From the cell containing the given text, extract its center point as [X, Y] coordinate. 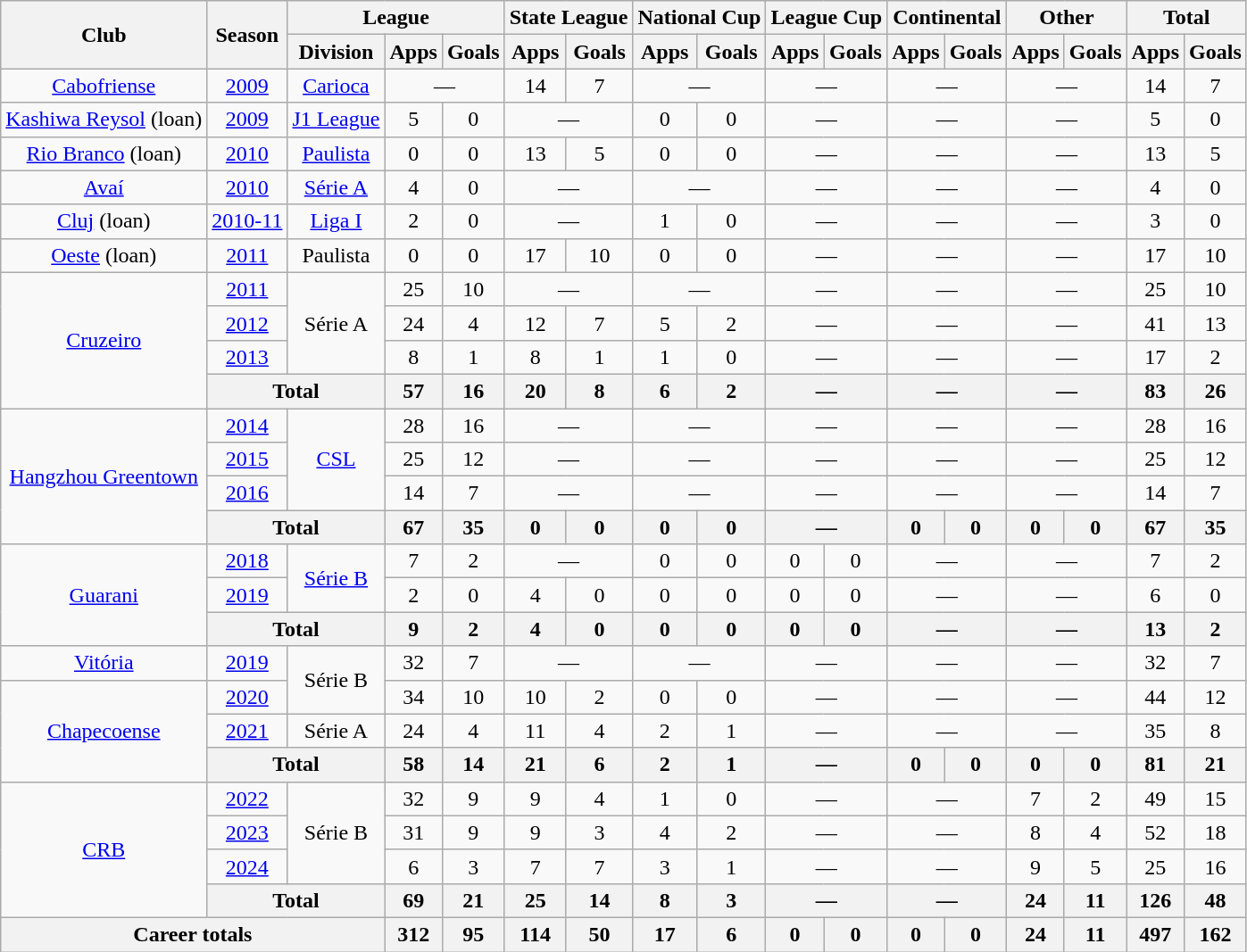
31 [413, 832]
2020 [247, 697]
2014 [247, 426]
Cruzeiro [104, 340]
126 [1155, 900]
52 [1155, 832]
18 [1216, 832]
Chapecoense [104, 731]
2010-11 [247, 221]
95 [473, 934]
44 [1155, 697]
26 [1216, 391]
Continental [947, 18]
Other [1067, 18]
2024 [247, 866]
Guarani [104, 595]
69 [413, 900]
50 [600, 934]
Career totals [193, 934]
2013 [247, 357]
2022 [247, 799]
83 [1155, 391]
162 [1216, 934]
20 [536, 391]
Kashiwa Reysol (loan) [104, 120]
2018 [247, 561]
2016 [247, 493]
497 [1155, 934]
Hangzhou Greentown [104, 476]
41 [1155, 323]
114 [536, 934]
National Cup [700, 18]
Division [336, 52]
Avaí [104, 187]
58 [413, 765]
League [396, 18]
2012 [247, 323]
48 [1216, 900]
34 [413, 697]
Club [104, 35]
State League [569, 18]
Vitória [104, 663]
Season [247, 35]
Rio Branco (loan) [104, 153]
15 [1216, 799]
2023 [247, 832]
49 [1155, 799]
Cluj (loan) [104, 221]
League Cup [827, 18]
312 [413, 934]
2015 [247, 459]
Oeste (loan) [104, 255]
CSL [336, 459]
Liga I [336, 221]
81 [1155, 765]
Carioca [336, 86]
J1 League [336, 120]
2021 [247, 731]
57 [413, 391]
Cabofriense [104, 86]
CRB [104, 849]
